From the cell containing the given text, extract its center point as [x, y] coordinate. 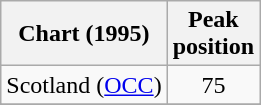
Scotland (OCC) [84, 85]
75 [213, 85]
Peakposition [213, 34]
Chart (1995) [84, 34]
